Find where the given text appears and provide that cell's center as [x, y] coordinate. 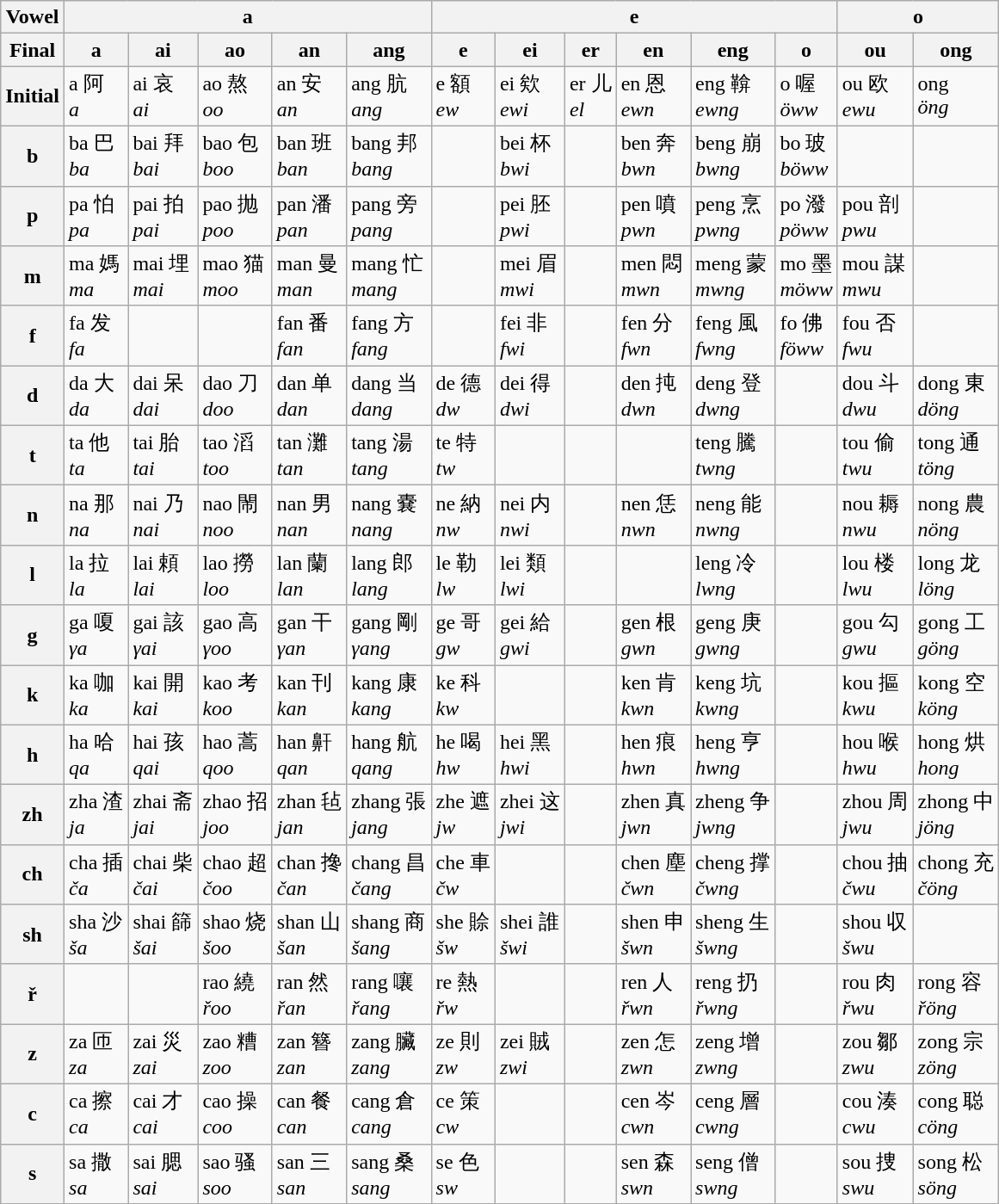
ou [875, 50]
shei 誰šwi [530, 935]
nen 恁nwn [653, 516]
t [33, 455]
ke 科kw [463, 695]
gang 剛γang [389, 635]
Vowel [33, 17]
zhou 周jwu [875, 815]
z [33, 1054]
fei 非fwi [530, 336]
ze 則zw [463, 1054]
sa 撒sa [96, 1174]
pang 旁pang [389, 216]
ai [163, 50]
hai 孩qai [163, 755]
zen 怎zwn [653, 1054]
ca 擦ca [96, 1114]
hei 黑hwi [530, 755]
zou 鄒zwu [875, 1054]
lang 郎lang [389, 575]
zh [33, 815]
meng 蒙mwng [733, 276]
tao 滔too [235, 455]
ao [235, 50]
chong 充čöng [956, 874]
zha 渣ja [96, 815]
pai 拍pai [163, 216]
ao 熬oo [235, 96]
tan 灘tan [309, 455]
pou 剖pwu [875, 216]
zei 賊zwi [530, 1054]
an 安an [309, 96]
zhe 遮jw [463, 815]
hao 蒿qoo [235, 755]
peng 烹pwng [733, 216]
nou 耨nwu [875, 516]
ha 哈qa [96, 755]
ai 哀ai [163, 96]
rong 容řöng [956, 994]
fan 番fan [309, 336]
ei 欸ewi [530, 96]
zhong 中jöng [956, 815]
nong 農nöng [956, 516]
ka 咖ka [96, 695]
fen 分fwn [653, 336]
mou 謀mwu [875, 276]
kan 刊kan [309, 695]
f [33, 336]
sha 沙ša [96, 935]
ceng 層cwng [733, 1114]
bao 包boo [235, 156]
ban 班ban [309, 156]
mai 埋mai [163, 276]
zhan 毡jan [309, 815]
bai 拜bai [163, 156]
she 賒šw [463, 935]
leng 冷lwng [733, 575]
chao 超čoo [235, 874]
c [33, 1114]
chan 搀čan [309, 874]
en [653, 50]
geng 庚gwng [733, 635]
sao 骚soo [235, 1174]
s [33, 1174]
teng 騰twng [733, 455]
ang [389, 50]
mo 墨möww [806, 276]
sou 捜swu [875, 1174]
shou 収šwu [875, 935]
hong 烘hong [956, 755]
zhao 招joo [235, 815]
heng 亨hwng [733, 755]
hang 航qang [389, 755]
dei 得dwi [530, 396]
lai 頼lai [163, 575]
Initial [33, 96]
tai 胎tai [163, 455]
cai 才cai [163, 1114]
bei 杯bwi [530, 156]
sai 腮sai [163, 1174]
zao 糟zoo [235, 1054]
te 特tw [463, 455]
nan 男nan [309, 516]
fou 否fwu [875, 336]
de 德dw [463, 396]
san 三san [309, 1174]
shai 篩šai [163, 935]
ou 欧ewu [875, 96]
sheng 生šwng [733, 935]
g [33, 635]
hen 痕hwn [653, 755]
kai 開kai [163, 695]
ba 巴ba [96, 156]
pei 胚pwi [530, 216]
p [33, 216]
eng 鞥ewng [733, 96]
n [33, 516]
cen 岑cwn [653, 1114]
ran 然řan [309, 994]
ce 策cw [463, 1114]
sang 桑sang [389, 1174]
chang 昌čang [389, 874]
da 大da [96, 396]
lao 撈loo [235, 575]
er [590, 50]
ben 奔bwn [653, 156]
ken 肯kwn [653, 695]
re 熱řw [463, 994]
zhang 張jang [389, 815]
ga 嗄γa [96, 635]
ei [530, 50]
rao 繞řoo [235, 994]
pa 怕pa [96, 216]
rang 嚷řang [389, 994]
za 匝za [96, 1054]
men 悶mwn [653, 276]
chou 抽čwu [875, 874]
fang 方fang [389, 336]
a 阿a [96, 96]
che 車čw [463, 874]
bang 邦bang [389, 156]
hou 喉hwu [875, 755]
ongöng [956, 96]
dan 单dan [309, 396]
can 餐can [309, 1114]
zan 簪zan [309, 1054]
b [33, 156]
ong [956, 50]
zong 宗zöng [956, 1054]
ch [33, 874]
gei 給gwi [530, 635]
zhai 斋jai [163, 815]
zheng 争jwng [733, 815]
kao 考koo [235, 695]
shao 烧šoo [235, 935]
lei 類lwi [530, 575]
er 儿el [590, 96]
gan 干γan [309, 635]
ang 肮ang [389, 96]
shang 商šang [389, 935]
tong 通töng [956, 455]
zang 臟zang [389, 1054]
shen 申šwn [653, 935]
dong 東döng [956, 396]
ma 媽ma [96, 276]
gou 勾gwu [875, 635]
d [33, 396]
gong 工göng [956, 635]
nei 内nwi [530, 516]
cheng 撑čwng [733, 874]
neng 能nwng [733, 516]
an [309, 50]
pao 抛poo [235, 216]
he 喝hw [463, 755]
chen 塵čwn [653, 874]
nang 嚢nang [389, 516]
ren 人řwn [653, 994]
kang 康kang [389, 695]
seng 僧swng [733, 1174]
fo 佛föww [806, 336]
man 曼man [309, 276]
deng 登dwng [733, 396]
feng 風fwng [733, 336]
keng 坑kwng [733, 695]
cao 操coo [235, 1114]
eng [733, 50]
sen 森swn [653, 1174]
cha 插ča [96, 874]
pen 噴pwn [653, 216]
cong 聪cöng [956, 1114]
den 扽dwn [653, 396]
zeng 增zwng [733, 1054]
l [33, 575]
zhen 真jwn [653, 815]
fa 发fa [96, 336]
mao 猫moo [235, 276]
lan 蘭lan [309, 575]
e 額ew [463, 96]
m [33, 276]
zhei 这jwi [530, 815]
cou 湊cwu [875, 1114]
le 勒lw [463, 575]
rou 肉řwu [875, 994]
tou 偷twu [875, 455]
mang 忙mang [389, 276]
song 松söng [956, 1174]
sh [33, 935]
chai 柴čai [163, 874]
ta 他ta [96, 455]
gen 根gwn [653, 635]
o 喔öww [806, 96]
dao 刀doo [235, 396]
lou 楼lwu [875, 575]
nao 閙noo [235, 516]
nai 乃nai [163, 516]
dai 呆dai [163, 396]
dou 斗dwu [875, 396]
zai 災zai [163, 1054]
gao 高γoo [235, 635]
beng 崩bwng [733, 156]
la 拉la [96, 575]
long 龙löng [956, 575]
na 那na [96, 516]
ge 哥gw [463, 635]
tang 湯tang [389, 455]
en 恩ewn [653, 96]
kou 摳kwu [875, 695]
dang 当dang [389, 396]
ř [33, 994]
han 鼾qan [309, 755]
gai 該γai [163, 635]
shan 山šan [309, 935]
bo 玻böww [806, 156]
k [33, 695]
kong 空köng [956, 695]
Final [33, 50]
ne 納nw [463, 516]
reng 扔řwng [733, 994]
pan 潘pan [309, 216]
mei 眉mwi [530, 276]
cang 倉cang [389, 1114]
se 色sw [463, 1174]
po 潑pöww [806, 216]
h [33, 755]
